Detect which cell encompasses the target text, then output its (x, y) center coordinate. 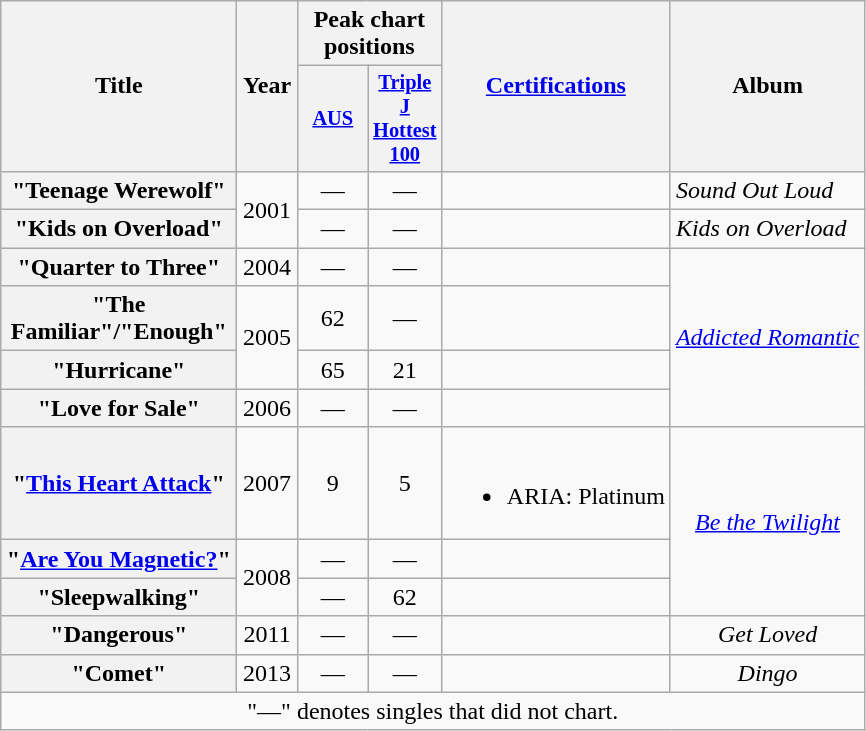
2005 (268, 338)
Get Loved (767, 635)
2006 (268, 408)
Title (119, 86)
2007 (268, 484)
"This Heart Attack" (119, 484)
2001 (268, 209)
2004 (268, 267)
2008 (268, 578)
"—" denotes singles that did not chart. (433, 711)
Album (767, 86)
"Quarter to Three" (119, 267)
Addicted Romantic (767, 338)
"Dangerous" (119, 635)
"Love for Sale" (119, 408)
"Kids on Overload" (119, 229)
Be the Twilight (767, 522)
"The Familiar"/"Enough" (119, 318)
Triple J Hottest 100 (404, 119)
2013 (268, 673)
ARIA: Platinum (556, 484)
2011 (268, 635)
9 (332, 484)
Dingo (767, 673)
"Sleepwalking" (119, 597)
"Comet" (119, 673)
Year (268, 86)
Kids on Overload (767, 229)
AUS (332, 119)
Peak chart positions (369, 34)
21 (404, 370)
"Are You Magnetic?" (119, 559)
"Hurricane" (119, 370)
"Teenage Werewolf" (119, 190)
Sound Out Loud (767, 190)
5 (404, 484)
65 (332, 370)
Certifications (556, 86)
